Output the [X, Y] coordinate of the center of the cell containing the given text.  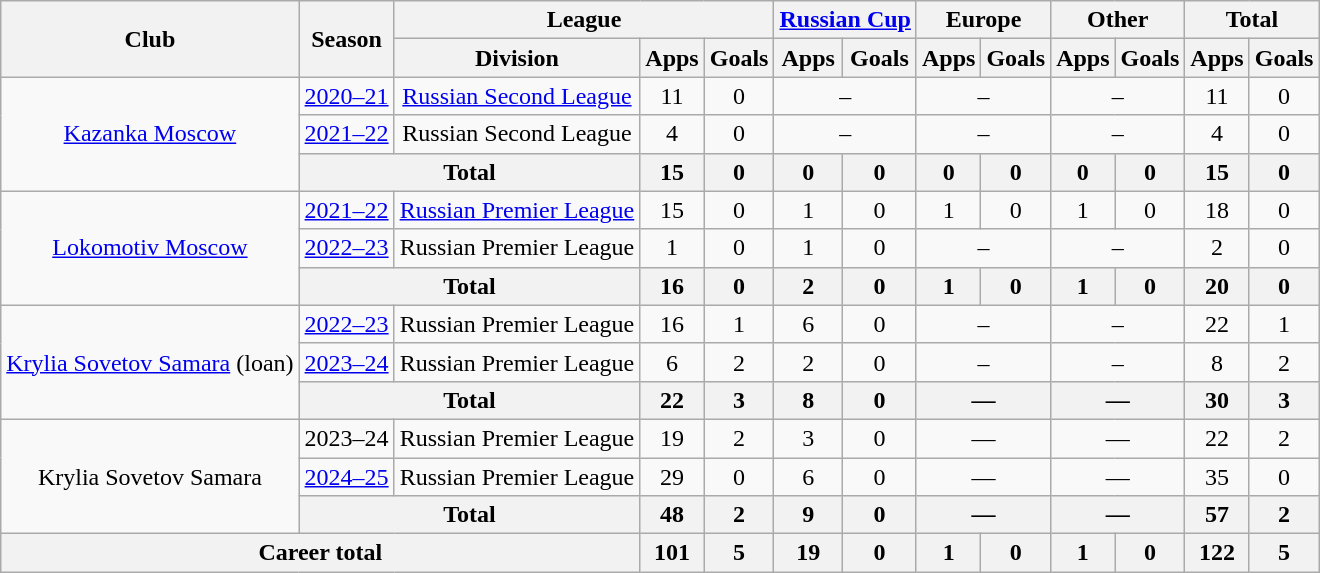
30 [1217, 400]
29 [672, 477]
2024–25 [346, 477]
122 [1217, 553]
Lokomotiv Moscow [150, 248]
Other [1118, 20]
Club [150, 39]
35 [1217, 477]
Kazanka Moscow [150, 134]
Europe [983, 20]
48 [672, 515]
2020–21 [346, 96]
Krylia Sovetov Samara [150, 476]
Russian Cup [845, 20]
Season [346, 39]
20 [1217, 286]
57 [1217, 515]
Division [517, 58]
9 [808, 515]
Career total [320, 553]
League [584, 20]
101 [672, 553]
18 [1217, 210]
Krylia Sovetov Samara (loan) [150, 362]
